Output the (x, y) coordinate of the center of the cell containing the given text.  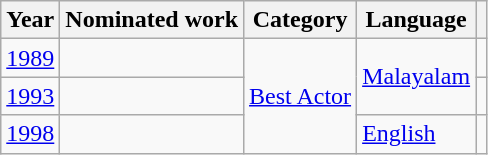
Malayalam (416, 77)
Category (300, 20)
1989 (30, 58)
Language (416, 20)
1998 (30, 134)
Year (30, 20)
Best Actor (300, 96)
English (416, 134)
Nominated work (152, 20)
1993 (30, 96)
